From the cell containing the given text, extract its center point as [x, y] coordinate. 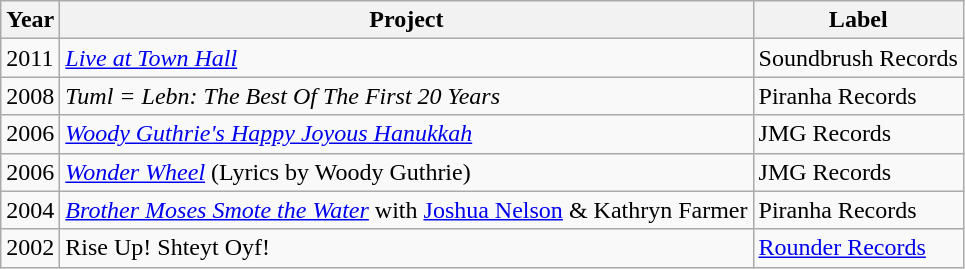
Soundbrush Records [858, 58]
2004 [30, 210]
2002 [30, 248]
Label [858, 20]
Year [30, 20]
Woody Guthrie's Happy Joyous Hanukkah [406, 134]
2011 [30, 58]
Live at Town Hall [406, 58]
Rounder Records [858, 248]
Wonder Wheel (Lyrics by Woody Guthrie) [406, 172]
Brother Moses Smote the Water with Joshua Nelson & Kathryn Farmer [406, 210]
2008 [30, 96]
Tuml = Lebn: The Best Of The First 20 Years [406, 96]
Rise Up! Shteyt Oyf! [406, 248]
Project [406, 20]
